Extract the (X, Y) coordinate from the center of the cell holding the provided text.  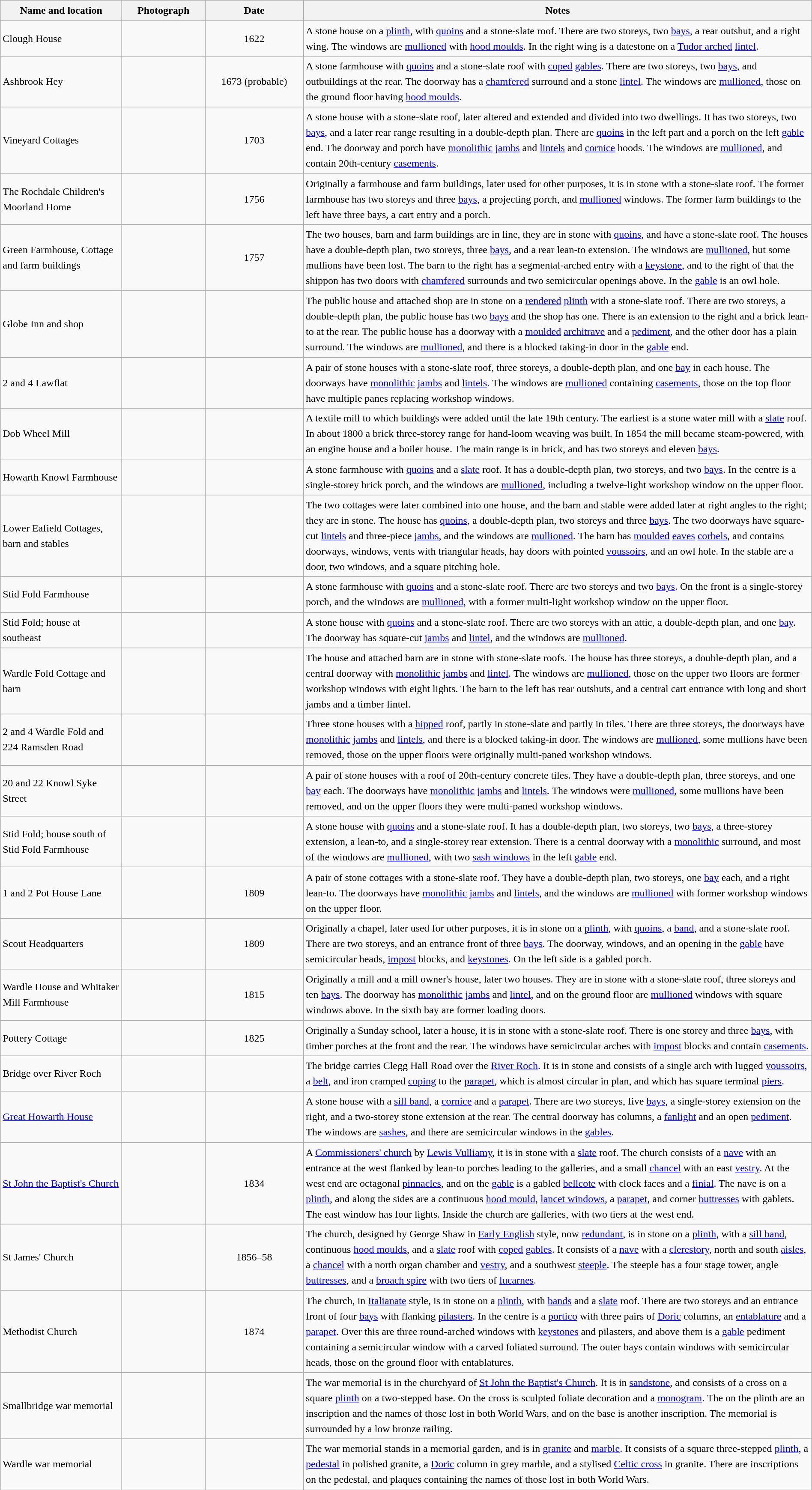
Stid Fold; house south of Stid Fold Farmhouse (61, 842)
2 and 4 Wardle Fold and224 Ramsden Road (61, 740)
Photograph (164, 10)
1756 (254, 199)
Wardle House and Whitaker Mill Farmhouse (61, 994)
1 and 2 Pot House Lane (61, 893)
Smallbridge war memorial (61, 1406)
Dob Wheel Mill (61, 433)
The Rochdale Children's Moorland Home (61, 199)
Scout Headquarters (61, 944)
Great Howarth House (61, 1117)
Green Farmhouse, Cottage and farm buildings (61, 258)
1874 (254, 1331)
1834 (254, 1183)
Date (254, 10)
St James' Church (61, 1257)
Wardle war memorial (61, 1464)
Notes (558, 10)
Wardle Fold Cottage and barn (61, 681)
Lower Eafield Cottages, barn and stables (61, 535)
2 and 4 Lawflat (61, 383)
1622 (254, 39)
Vineyard Cottages (61, 140)
1703 (254, 140)
1815 (254, 994)
1856–58 (254, 1257)
20 and 22 Knowl Syke Street (61, 791)
Stid Fold Farmhouse (61, 594)
Bridge over River Roch (61, 1073)
Name and location (61, 10)
Howarth Knowl Farmhouse (61, 477)
1673 (probable) (254, 81)
Methodist Church (61, 1331)
Pottery Cottage (61, 1038)
Globe Inn and shop (61, 324)
1757 (254, 258)
Stid Fold; house at southeast (61, 630)
Ashbrook Hey (61, 81)
1825 (254, 1038)
Clough House (61, 39)
St John the Baptist's Church (61, 1183)
